Scan for the cell matching the given text and deliver its [x, y] coordinate at center. 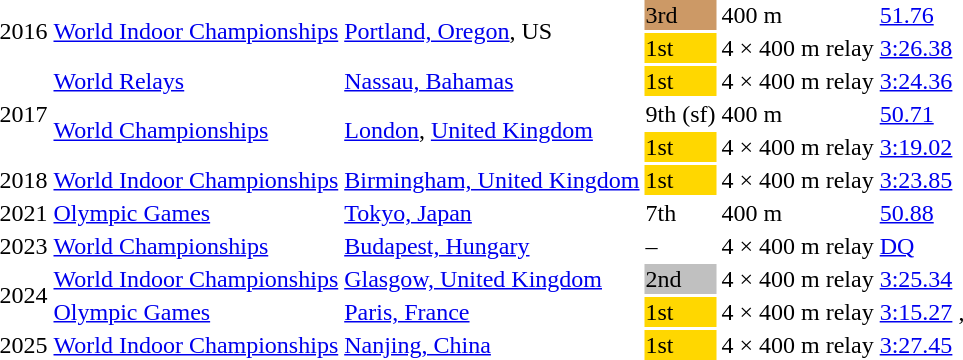
Birmingham, United Kingdom [492, 180]
World Relays [196, 81]
Nanjing, China [492, 345]
2nd [680, 279]
Budapest, Hungary [492, 246]
7th [680, 213]
3rd [680, 15]
Paris, France [492, 312]
Nassau, Bahamas [492, 81]
Glasgow, United Kingdom [492, 279]
Portland, Oregon, US [492, 32]
Tokyo, Japan [492, 213]
London, United Kingdom [492, 130]
9th (sf) [680, 114]
– [680, 246]
